Identify which cell holds the provided text, then report its (X, Y) central coordinate. 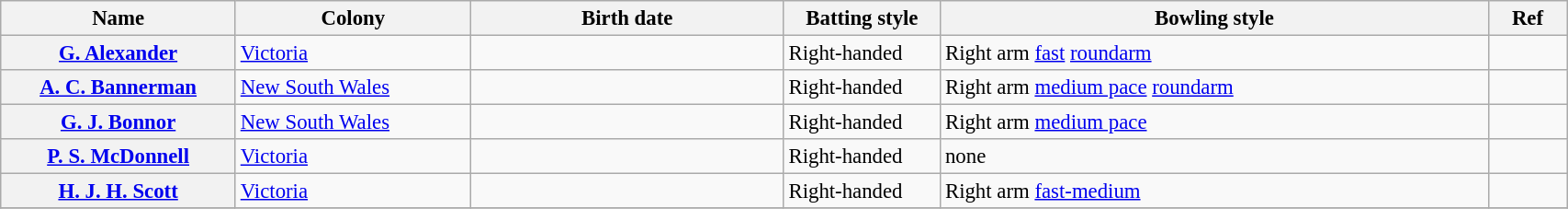
Right arm medium pace (1214, 122)
none (1214, 157)
Name (118, 18)
Right arm fast roundarm (1214, 53)
Birth date (626, 18)
Bowling style (1214, 18)
Colony (353, 18)
Right arm medium pace roundarm (1214, 87)
H. J. H. Scott (118, 192)
P. S. McDonnell (118, 157)
G. J. Bonnor (118, 122)
Batting style (862, 18)
Right arm fast-medium (1214, 192)
Ref (1527, 18)
A. C. Bannerman (118, 87)
G. Alexander (118, 53)
